Return the (X, Y) coordinate for the center point of the cell that contains the specified text.  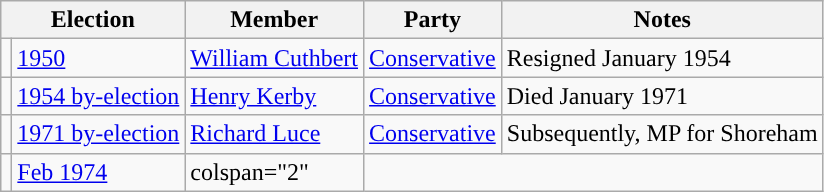
Party (433, 20)
1971 by-election (98, 134)
William Cuthbert (274, 58)
Feb 1974 (98, 172)
1950 (98, 58)
Henry Kerby (274, 96)
Resigned January 1954 (662, 58)
Richard Luce (274, 134)
Subsequently, MP for Shoreham (662, 134)
Died January 1971 (662, 96)
Election (93, 20)
Notes (662, 20)
1954 by-election (98, 96)
Member (274, 20)
colspan="2" (274, 172)
